Return the [x, y] coordinate for the center point of the cell that contains the specified text.  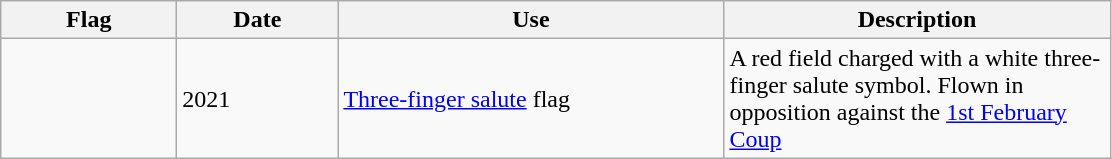
Description [917, 20]
Flag [89, 20]
Use [531, 20]
2021 [258, 98]
A red field charged with a white three-finger salute symbol. Flown in opposition against the 1st February Coup [917, 98]
Three-finger salute flag [531, 98]
Date [258, 20]
